Search for the cell housing the specified text and yield its [X, Y] center coordinate. 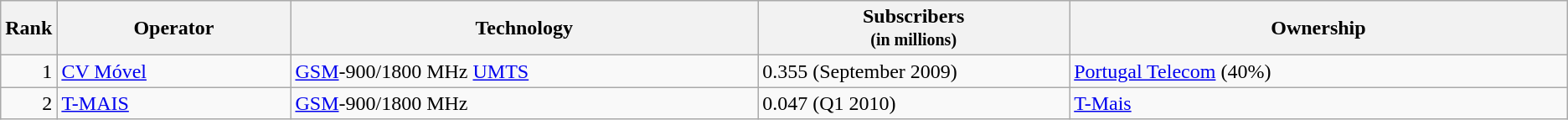
Ownership [1318, 29]
GSM-900/1800 MHz [524, 103]
Rank [28, 29]
0.355 (September 2009) [914, 71]
1 [28, 71]
Portugal Telecom (40%) [1318, 71]
Subscribers(in millions) [914, 29]
2 [28, 103]
0.047 (Q1 2010) [914, 103]
GSM-900/1800 MHz UMTS [524, 71]
Technology [524, 29]
T-Mais [1318, 103]
T-MAIS [174, 103]
CV Móvel [174, 71]
Operator [174, 29]
